Scan for the cell matching the given text and deliver its (x, y) coordinate at center. 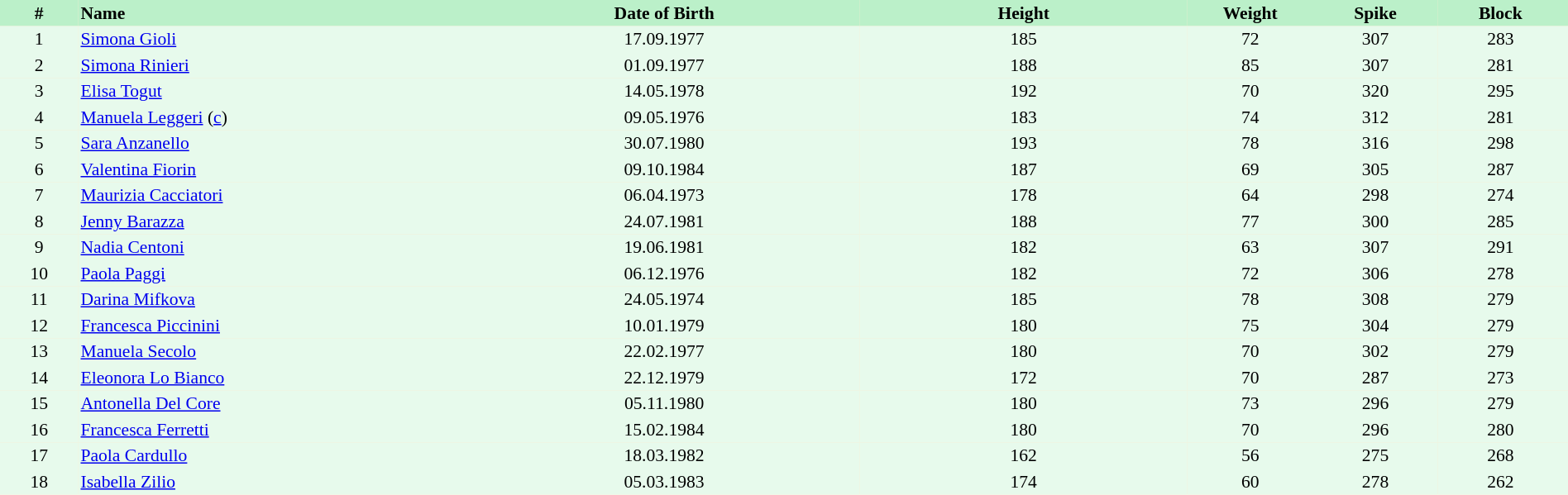
316 (1374, 144)
Date of Birth (664, 13)
10.01.1979 (664, 326)
Simona Gioli (273, 40)
18.03.1982 (664, 456)
85 (1250, 65)
172 (1024, 378)
300 (1374, 221)
Darina Mifkova (273, 299)
19.06.1981 (664, 248)
15 (39, 403)
183 (1024, 117)
Eleonora Lo Bianco (273, 378)
8 (39, 221)
285 (1500, 221)
75 (1250, 326)
174 (1024, 482)
13 (39, 352)
162 (1024, 456)
4 (39, 117)
320 (1374, 91)
Manuela Secolo (273, 352)
1 (39, 40)
14 (39, 378)
17 (39, 456)
6 (39, 169)
Antonella Del Core (273, 403)
305 (1374, 169)
Valentina Fiorin (273, 169)
304 (1374, 326)
Weight (1250, 13)
09.05.1976 (664, 117)
30.07.1980 (664, 144)
01.09.1977 (664, 65)
178 (1024, 195)
60 (1250, 482)
15.02.1984 (664, 430)
09.10.1984 (664, 169)
06.04.1973 (664, 195)
Nadia Centoni (273, 248)
Jenny Barazza (273, 221)
291 (1500, 248)
187 (1024, 169)
268 (1500, 456)
14.05.1978 (664, 91)
275 (1374, 456)
Simona Rinieri (273, 65)
69 (1250, 169)
24.07.1981 (664, 221)
17.09.1977 (664, 40)
280 (1500, 430)
7 (39, 195)
11 (39, 299)
295 (1500, 91)
312 (1374, 117)
22.02.1977 (664, 352)
05.03.1983 (664, 482)
06.12.1976 (664, 274)
Height (1024, 13)
Maurizia Cacciatori (273, 195)
9 (39, 248)
56 (1250, 456)
74 (1250, 117)
302 (1374, 352)
5 (39, 144)
Paola Paggi (273, 274)
Name (273, 13)
283 (1500, 40)
Paola Cardullo (273, 456)
192 (1024, 91)
22.12.1979 (664, 378)
Spike (1374, 13)
05.11.1980 (664, 403)
193 (1024, 144)
273 (1500, 378)
18 (39, 482)
24.05.1974 (664, 299)
16 (39, 430)
Elisa Togut (273, 91)
3 (39, 91)
Francesca Piccinini (273, 326)
274 (1500, 195)
73 (1250, 403)
63 (1250, 248)
Block (1500, 13)
Manuela Leggeri (c) (273, 117)
Sara Anzanello (273, 144)
Francesca Ferretti (273, 430)
262 (1500, 482)
77 (1250, 221)
Isabella Zilio (273, 482)
# (39, 13)
2 (39, 65)
308 (1374, 299)
12 (39, 326)
10 (39, 274)
306 (1374, 274)
64 (1250, 195)
